Capture the cell that displays the provided text and extract its [X, Y] central coordinate. 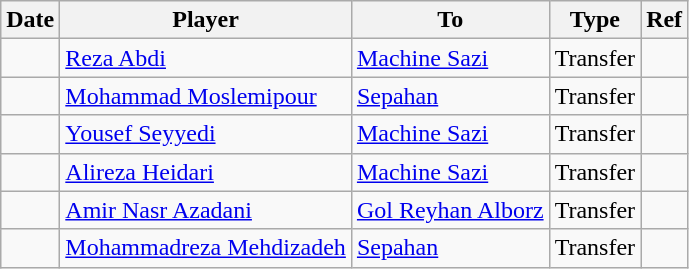
Ref [664, 20]
Date [30, 20]
Yousef Seyyedi [206, 134]
Reza Abdi [206, 58]
Mohammadreza Mehdizadeh [206, 248]
To [450, 20]
Alireza Heidari [206, 172]
Amir Nasr Azadani [206, 210]
Gol Reyhan Alborz [450, 210]
Type [595, 20]
Mohammad Moslemipour [206, 96]
Player [206, 20]
